Capture the cell that displays the provided text and extract its (X, Y) central coordinate. 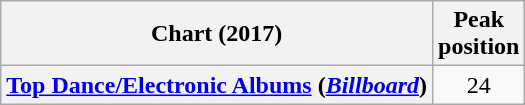
Chart (2017) (217, 34)
24 (479, 85)
Top Dance/Electronic Albums (Billboard) (217, 85)
Peak position (479, 34)
